Output the [x, y] coordinate of the center of the cell containing the given text.  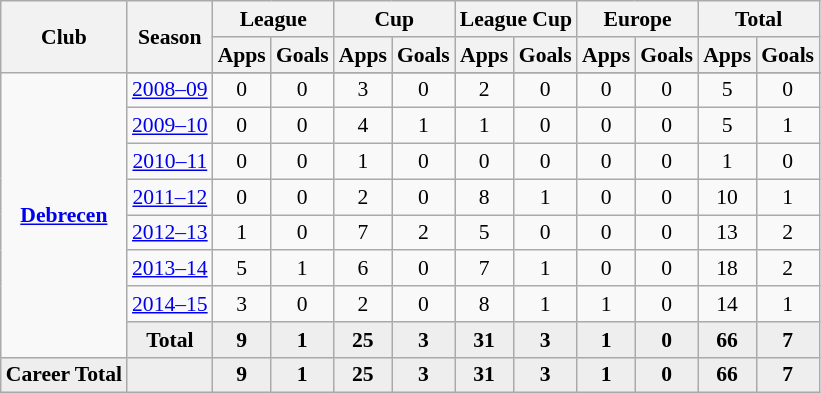
League [274, 19]
Debrecen [64, 214]
2012–13 [170, 233]
2013–14 [170, 269]
13 [727, 233]
Europe [638, 19]
18 [727, 269]
2014–15 [170, 304]
Season [170, 36]
Club [64, 36]
2008–09 [170, 90]
Cup [394, 19]
4 [363, 126]
14 [727, 304]
2010–11 [170, 162]
2011–12 [170, 197]
2009–10 [170, 126]
6 [363, 269]
League Cup [516, 19]
Career Total [64, 375]
10 [727, 197]
